For the text-containing cell, return its midpoint in (x, y) coordinate format. 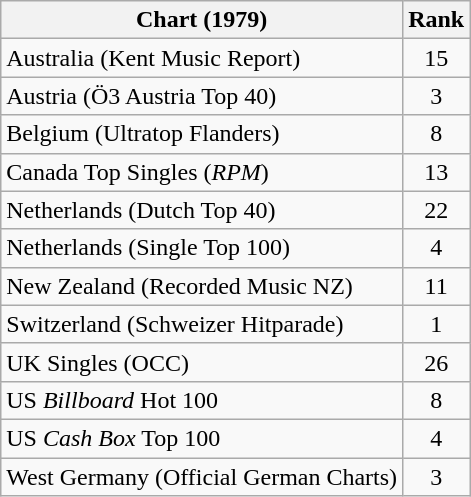
Netherlands (Single Top 100) (202, 248)
Australia (Kent Music Report) (202, 58)
26 (436, 362)
13 (436, 172)
West Germany (Official German Charts) (202, 477)
Netherlands (Dutch Top 40) (202, 210)
Canada Top Singles (RPM) (202, 172)
UK Singles (OCC) (202, 362)
Chart (1979) (202, 20)
US Cash Box Top 100 (202, 438)
Belgium (Ultratop Flanders) (202, 134)
New Zealand (Recorded Music NZ) (202, 286)
Rank (436, 20)
22 (436, 210)
Austria (Ö3 Austria Top 40) (202, 96)
Switzerland (Schweizer Hitparade) (202, 324)
US Billboard Hot 100 (202, 400)
15 (436, 58)
1 (436, 324)
11 (436, 286)
